From the cell containing the given text, extract its center point as [X, Y] coordinate. 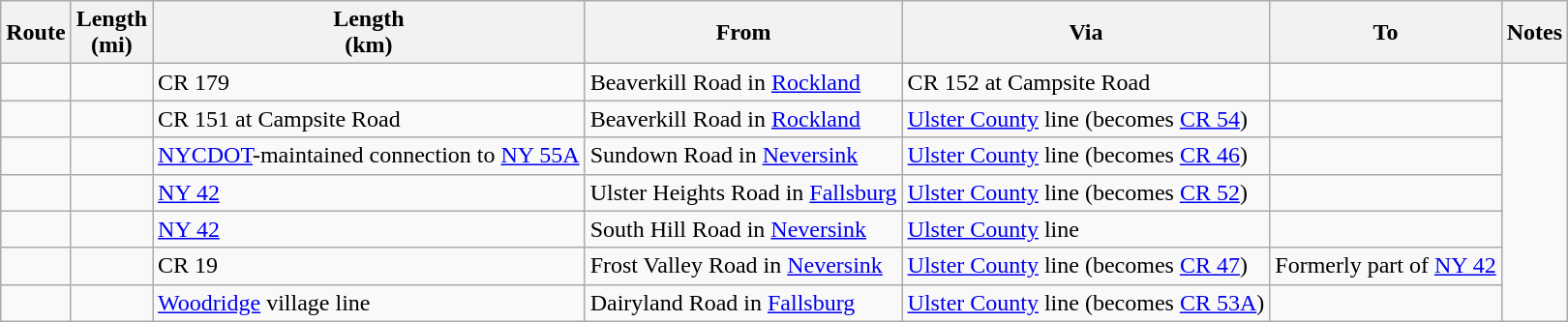
Length(mi) [111, 33]
Ulster Heights Road in Fallsburg [743, 192]
Route [36, 33]
Length(km) [370, 33]
CR 151 at Campsite Road [370, 119]
Via [1086, 33]
Ulster County line [1086, 229]
Formerly part of NY 42 [1386, 266]
Woodridge village line [370, 303]
CR 152 at Campsite Road [1086, 82]
Ulster County line (becomes CR 46) [1086, 156]
Ulster County line (becomes CR 53A) [1086, 303]
Notes [1534, 33]
South Hill Road in Neversink [743, 229]
CR 19 [370, 266]
Dairyland Road in Fallsburg [743, 303]
Ulster County line (becomes CR 47) [1086, 266]
Frost Valley Road in Neversink [743, 266]
To [1386, 33]
Sundown Road in Neversink [743, 156]
From [743, 33]
Ulster County line (becomes CR 52) [1086, 192]
CR 179 [370, 82]
NYCDOT-maintained connection to NY 55A [370, 156]
Ulster County line (becomes CR 54) [1086, 119]
